Extract the (x, y) coordinate from the center of the cell holding the provided text.  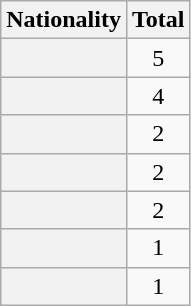
5 (158, 58)
Total (158, 20)
Nationality (64, 20)
4 (158, 96)
